Find where the given text appears and provide that cell's center as [X, Y] coordinate. 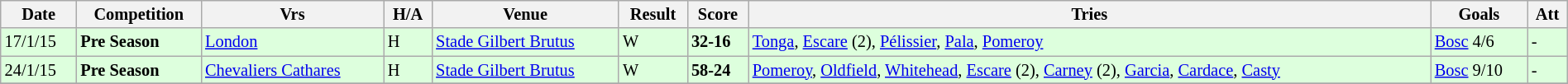
Competition [139, 14]
Att [1547, 14]
Goals [1479, 14]
Tonga, Escare (2), Pélissier, Pala, Pomeroy [1090, 42]
Chevaliers Cathares [293, 70]
Vrs [293, 14]
Tries [1090, 14]
H/A [408, 14]
32-16 [718, 42]
Bosc 4/6 [1479, 42]
Pomeroy, Oldfield, Whitehead, Escare (2), Carney (2), Garcia, Cardace, Casty [1090, 70]
Score [718, 14]
58-24 [718, 70]
London [293, 42]
Result [653, 14]
Bosc 9/10 [1479, 70]
Date [39, 14]
17/1/15 [39, 42]
Venue [525, 14]
24/1/15 [39, 70]
